Detect which cell encompasses the target text, then output its (X, Y) center coordinate. 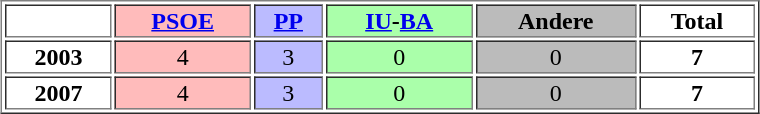
2007 (58, 92)
Andere (556, 20)
IU-BA (399, 20)
Total (696, 20)
PP (288, 20)
2003 (58, 56)
PSOE (183, 20)
